Return the (X, Y) coordinate for the center point of the cell that contains the specified text.  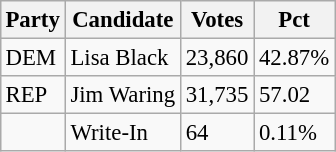
Pct (294, 20)
23,860 (216, 57)
57.02 (294, 95)
REP (32, 95)
31,735 (216, 95)
Candidate (122, 20)
DEM (32, 57)
Lisa Black (122, 57)
Jim Waring (122, 95)
Party (32, 20)
42.87% (294, 57)
0.11% (294, 133)
Write-In (122, 133)
Votes (216, 20)
64 (216, 133)
